Search for the cell housing the specified text and yield its [X, Y] center coordinate. 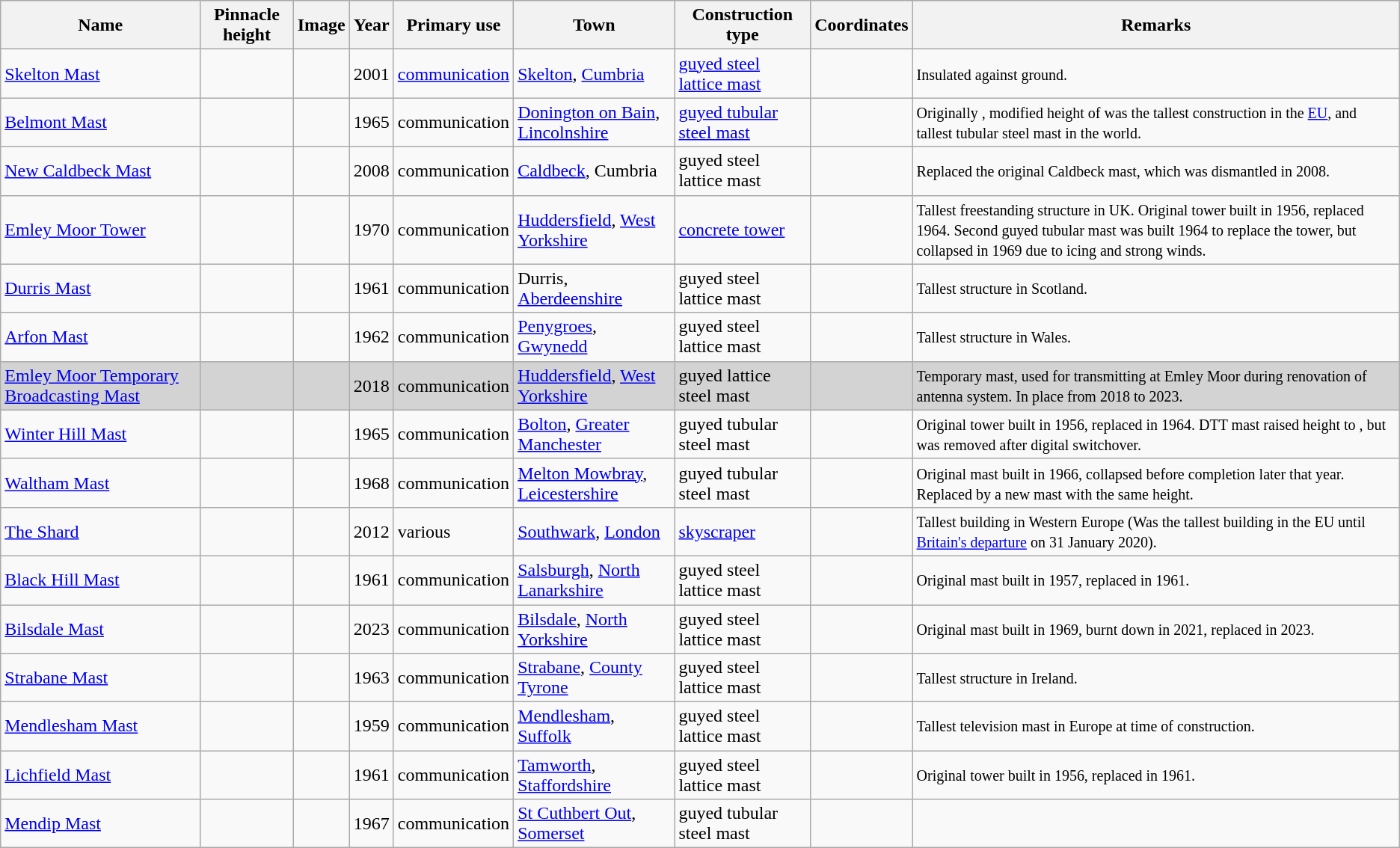
Durris Mast [100, 289]
Original mast built in 1969, burnt down in 2021, replaced in 2023. [1156, 628]
skyscraper [743, 531]
Pinnacle height [247, 25]
Durris, Aberdeenshire [594, 289]
Original tower built in 1956, replaced in 1964. DTT mast raised height to , but was removed after digital switchover. [1156, 434]
concrete tower [743, 230]
2012 [371, 531]
Construction type [743, 25]
Bolton, Greater Manchester [594, 434]
Mendip Mast [100, 824]
2001 [371, 73]
Tallest structure in Scotland. [1156, 289]
Strabane, County Tyrone [594, 678]
Tallest building in Western Europe (Was the tallest building in the EU until Britain's departure on 31 January 2020). [1156, 531]
Town [594, 25]
1968 [371, 483]
Strabane Mast [100, 678]
Tamworth, Staffordshire [594, 775]
2023 [371, 628]
Tallest structure in Ireland. [1156, 678]
2018 [371, 386]
Original mast built in 1957, replaced in 1961. [1156, 580]
Year [371, 25]
Name [100, 25]
1963 [371, 678]
Originally , modified height of was the tallest construction in the EU, and tallest tubular steel mast in the world. [1156, 123]
Remarks [1156, 25]
1962 [371, 337]
Bilsdale, North Yorkshire [594, 628]
Southwark, London [594, 531]
Primary use [453, 25]
Emley Moor Tower [100, 230]
various [453, 531]
1967 [371, 824]
Winter Hill Mast [100, 434]
Image [322, 25]
Original tower built in 1956, replaced in 1961. [1156, 775]
St Cuthbert Out, Somerset [594, 824]
Replaced the original Caldbeck mast, which was dismantled in 2008. [1156, 170]
Tallest television mast in Europe at time of construction. [1156, 727]
Melton Mowbray, Leicestershire [594, 483]
Original mast built in 1966, collapsed before completion later that year. Replaced by a new mast with the same height. [1156, 483]
Lichfield Mast [100, 775]
Insulated against ground. [1156, 73]
Black Hill Mast [100, 580]
Belmont Mast [100, 123]
Mendlesham Mast [100, 727]
Salsburgh, North Lanarkshire [594, 580]
Skelton Mast [100, 73]
New Caldbeck Mast [100, 170]
Temporary mast, used for transmitting at Emley Moor during renovation of antenna system. In place from 2018 to 2023. [1156, 386]
Tallest structure in Wales. [1156, 337]
Penygroes, Gwynedd [594, 337]
Emley Moor Temporary Broadcasting Mast [100, 386]
Arfon Mast [100, 337]
The Shard [100, 531]
Bilsdale Mast [100, 628]
1959 [371, 727]
Mendlesham, Suffolk [594, 727]
1970 [371, 230]
Donington on Bain, Lincolnshire [594, 123]
2008 [371, 170]
Skelton, Cumbria [594, 73]
Coordinates [862, 25]
guyed lattice steel mast [743, 386]
Caldbeck, Cumbria [594, 170]
Waltham Mast [100, 483]
